Capture the cell that displays the provided text and extract its [X, Y] central coordinate. 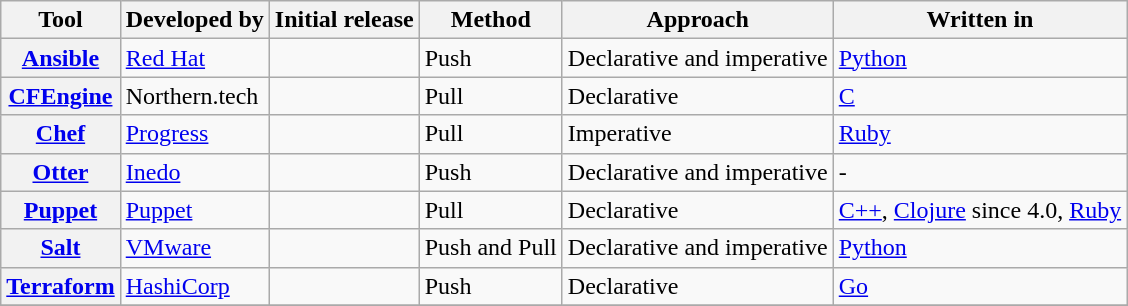
C [980, 96]
C++, Clojure since 4.0, Ruby [980, 210]
Otter [60, 172]
Northern.tech [194, 96]
Go [980, 286]
Method [490, 20]
Chef [60, 134]
VMware [194, 248]
Push and Pull [490, 248]
Ansible [60, 58]
Red Hat [194, 58]
Progress [194, 134]
Developed by [194, 20]
Ruby [980, 134]
- [980, 172]
Imperative [698, 134]
Written in [980, 20]
CFEngine [60, 96]
Approach [698, 20]
Salt [60, 248]
Tool [60, 20]
HashiCorp [194, 286]
Inedo [194, 172]
Terraform [60, 286]
Initial release [344, 20]
